Find where the given text appears and provide that cell's center as (X, Y) coordinate. 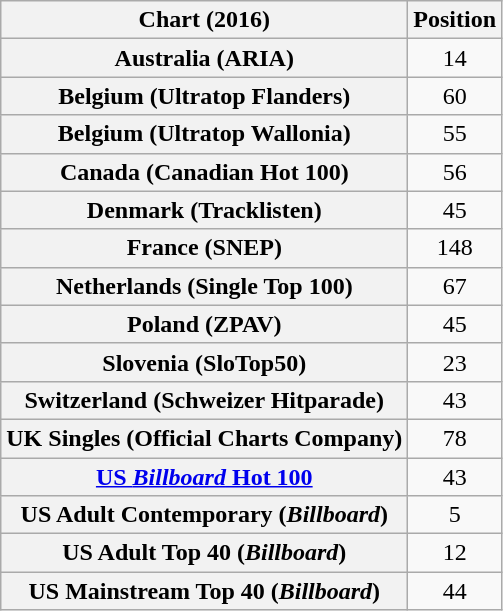
60 (455, 96)
5 (455, 515)
US Adult Contemporary (Billboard) (204, 515)
UK Singles (Official Charts Company) (204, 438)
US Billboard Hot 100 (204, 477)
Position (455, 20)
23 (455, 362)
US Mainstream Top 40 (Billboard) (204, 591)
Poland (ZPAV) (204, 324)
France (SNEP) (204, 248)
Switzerland (Schweizer Hitparade) (204, 400)
14 (455, 58)
148 (455, 248)
Denmark (Tracklisten) (204, 210)
78 (455, 438)
12 (455, 553)
US Adult Top 40 (Billboard) (204, 553)
Chart (2016) (204, 20)
Belgium (Ultratop Wallonia) (204, 134)
Netherlands (Single Top 100) (204, 286)
55 (455, 134)
Belgium (Ultratop Flanders) (204, 96)
Slovenia (SloTop50) (204, 362)
Australia (ARIA) (204, 58)
Canada (Canadian Hot 100) (204, 172)
56 (455, 172)
44 (455, 591)
67 (455, 286)
